Provide the (x, y) coordinate of the cell's center where the given text is located.  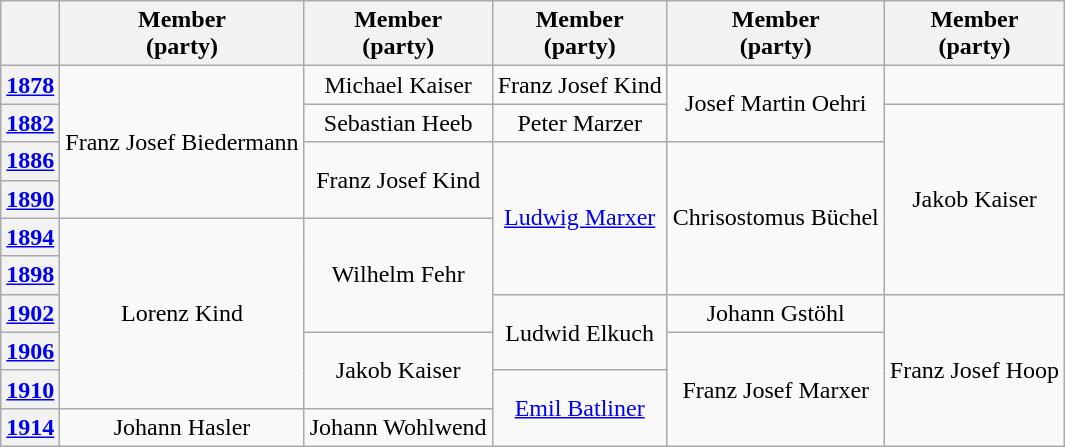
Josef Martin Oehri (776, 104)
Franz Josef Hoop (974, 370)
Ludwid Elkuch (580, 332)
1902 (30, 313)
1878 (30, 85)
1906 (30, 351)
1882 (30, 123)
Peter Marzer (580, 123)
Wilhelm Fehr (398, 275)
1886 (30, 161)
Franz Josef Marxer (776, 389)
Johann Hasler (182, 427)
1890 (30, 199)
1894 (30, 237)
1910 (30, 389)
Lorenz Kind (182, 313)
Franz Josef Biedermann (182, 142)
1914 (30, 427)
Ludwig Marxer (580, 218)
Chrisostomus Büchel (776, 218)
Johann Gstöhl (776, 313)
Johann Wohlwend (398, 427)
1898 (30, 275)
Emil Batliner (580, 408)
Sebastian Heeb (398, 123)
Michael Kaiser (398, 85)
